Return (x, y) of the center of cell containing provided text 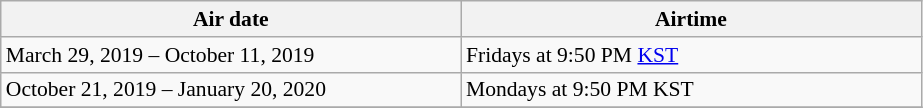
Fridays at 9:50 PM KST (691, 55)
Airtime (691, 19)
Mondays at 9:50 PM KST (691, 90)
Air date (231, 19)
March 29, 2019 – October 11, 2019 (231, 55)
October 21, 2019 – January 20, 2020 (231, 90)
